Identify which cell holds the provided text, then report its (x, y) central coordinate. 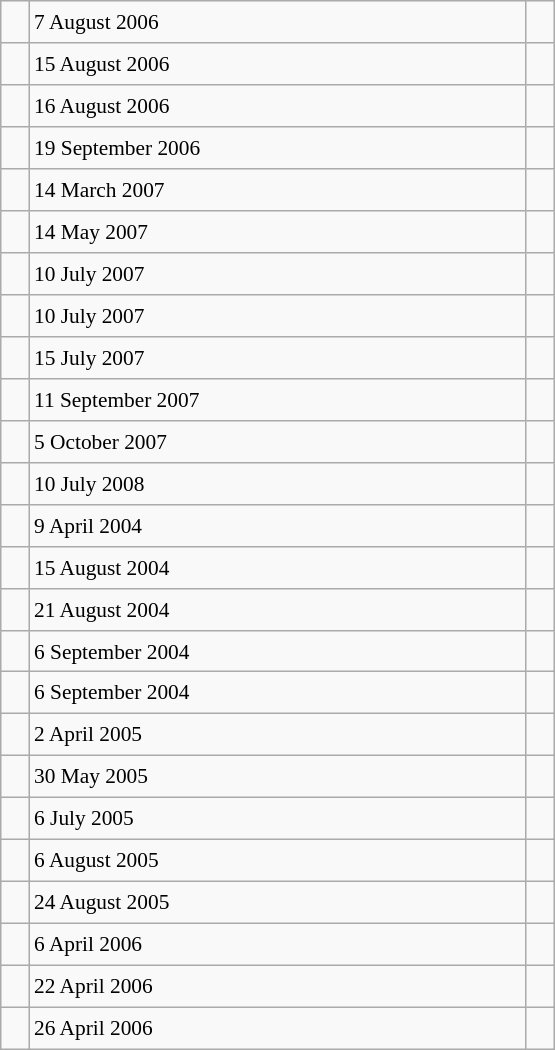
5 October 2007 (278, 441)
10 July 2008 (278, 483)
21 August 2004 (278, 609)
15 July 2007 (278, 358)
9 April 2004 (278, 525)
19 September 2006 (278, 148)
6 April 2006 (278, 945)
22 April 2006 (278, 986)
7 August 2006 (278, 22)
24 August 2005 (278, 903)
6 August 2005 (278, 861)
16 August 2006 (278, 106)
15 August 2004 (278, 567)
14 March 2007 (278, 190)
14 May 2007 (278, 232)
6 July 2005 (278, 819)
15 August 2006 (278, 64)
2 April 2005 (278, 735)
30 May 2005 (278, 777)
11 September 2007 (278, 399)
26 April 2006 (278, 1028)
